Output the [x, y] coordinate of the center of the cell containing the given text.  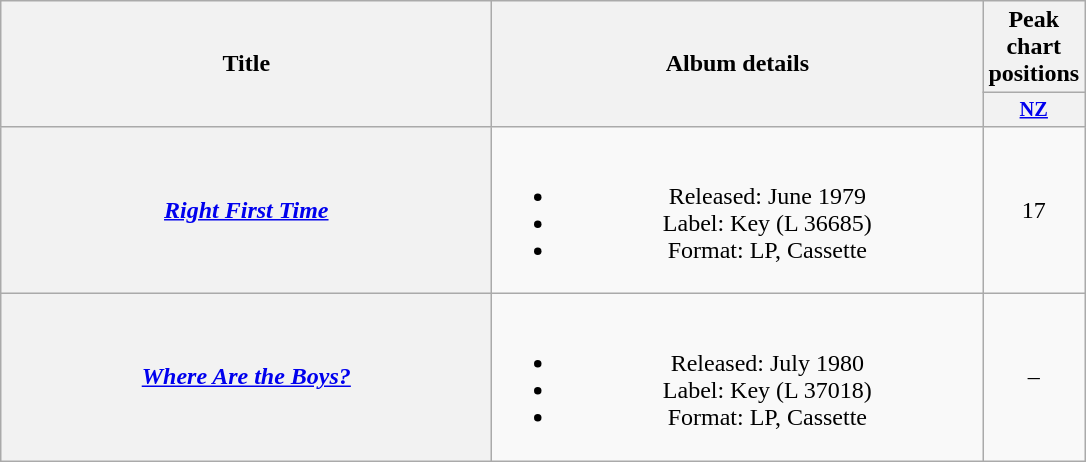
Album details [738, 64]
Right First Time [246, 210]
– [1034, 378]
Where Are the Boys? [246, 378]
17 [1034, 210]
Title [246, 64]
Released: July 1980Label: Key (L 37018)Format: LP, Cassette [738, 378]
Released: June 1979Label: Key (L 36685)Format: LP, Cassette [738, 210]
NZ [1034, 110]
Peak chartpositions [1034, 47]
